Provide the (X, Y) coordinate of the cell's center where the given text is located.  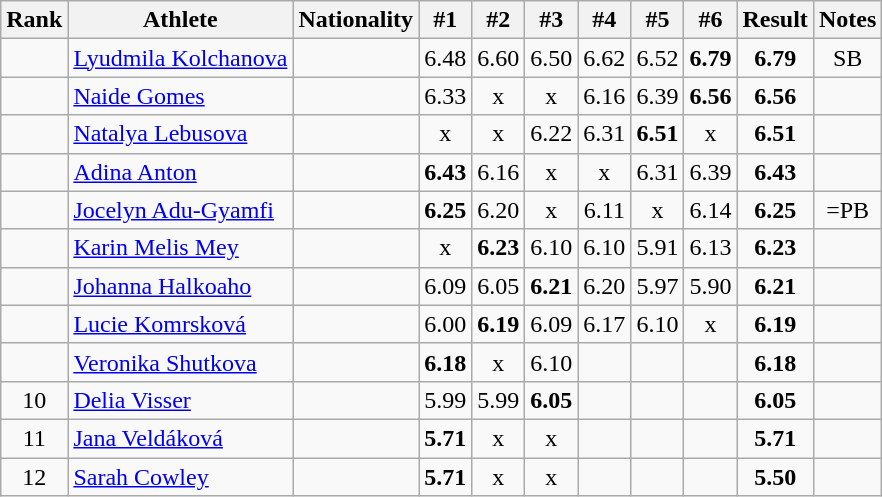
6.48 (446, 58)
#5 (658, 20)
Sarah Cowley (180, 477)
Jana Veldáková (180, 438)
Adina Anton (180, 172)
Jocelyn Adu-Gyamfi (180, 210)
10 (34, 400)
#1 (446, 20)
5.91 (658, 248)
6.50 (552, 58)
Lyudmila Kolchanova (180, 58)
5.97 (658, 286)
Johanna Halkoaho (180, 286)
6.22 (552, 134)
Notes (847, 20)
6.33 (446, 96)
6.52 (658, 58)
Delia Visser (180, 400)
6.11 (604, 210)
6.13 (710, 248)
Lucie Komrsková (180, 324)
Result (775, 20)
6.60 (498, 58)
#3 (552, 20)
11 (34, 438)
Nationality (356, 20)
SB (847, 58)
#2 (498, 20)
6.00 (446, 324)
Veronika Shutkova (180, 362)
6.62 (604, 58)
Athlete (180, 20)
=PB (847, 210)
#4 (604, 20)
#6 (710, 20)
Naide Gomes (180, 96)
5.90 (710, 286)
Karin Melis Mey (180, 248)
12 (34, 477)
Natalya Lebusova (180, 134)
5.50 (775, 477)
6.14 (710, 210)
6.17 (604, 324)
Rank (34, 20)
